Search for the cell housing the specified text and yield its (X, Y) center coordinate. 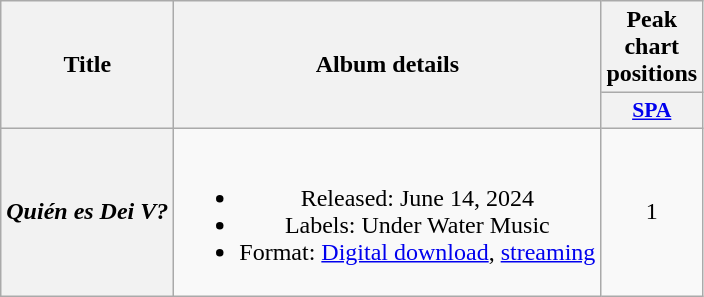
Peak chart positions (652, 47)
Quién es Dei V? (88, 212)
Album details (388, 65)
Released: June 14, 2024Labels: Under Water MusicFormat: Digital download, streaming (388, 212)
Title (88, 65)
1 (652, 212)
SPA (652, 111)
